Find where the given text appears and provide that cell's center as (X, Y) coordinate. 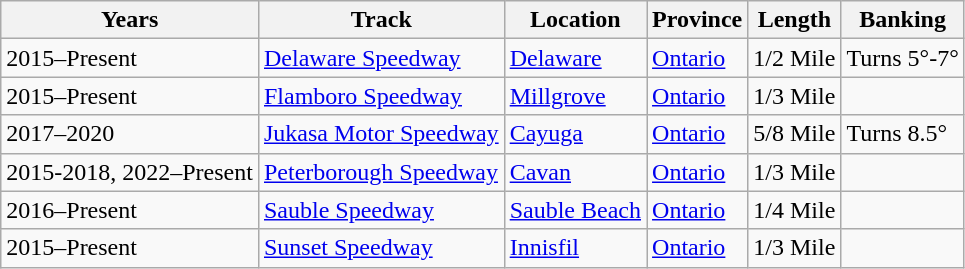
2017–2020 (130, 134)
Length (794, 20)
Track (381, 20)
5/8 Mile (794, 134)
Sunset Speedway (381, 248)
1/2 Mile (794, 58)
Delaware (575, 58)
Province (698, 20)
Years (130, 20)
Banking (902, 20)
Innisfil (575, 248)
Peterborough Speedway (381, 172)
1/4 Mile (794, 210)
2015-2018, 2022–Present (130, 172)
Cavan (575, 172)
2016–Present (130, 210)
Cayuga (575, 134)
Delaware Speedway (381, 58)
Flamboro Speedway (381, 96)
Jukasa Motor Speedway (381, 134)
Millgrove (575, 96)
Location (575, 20)
Turns 5°-7° (902, 58)
Turns 8.5° (902, 134)
Sauble Speedway (381, 210)
Sauble Beach (575, 210)
